Return the [x, y] coordinate for the center point of the cell that contains the specified text.  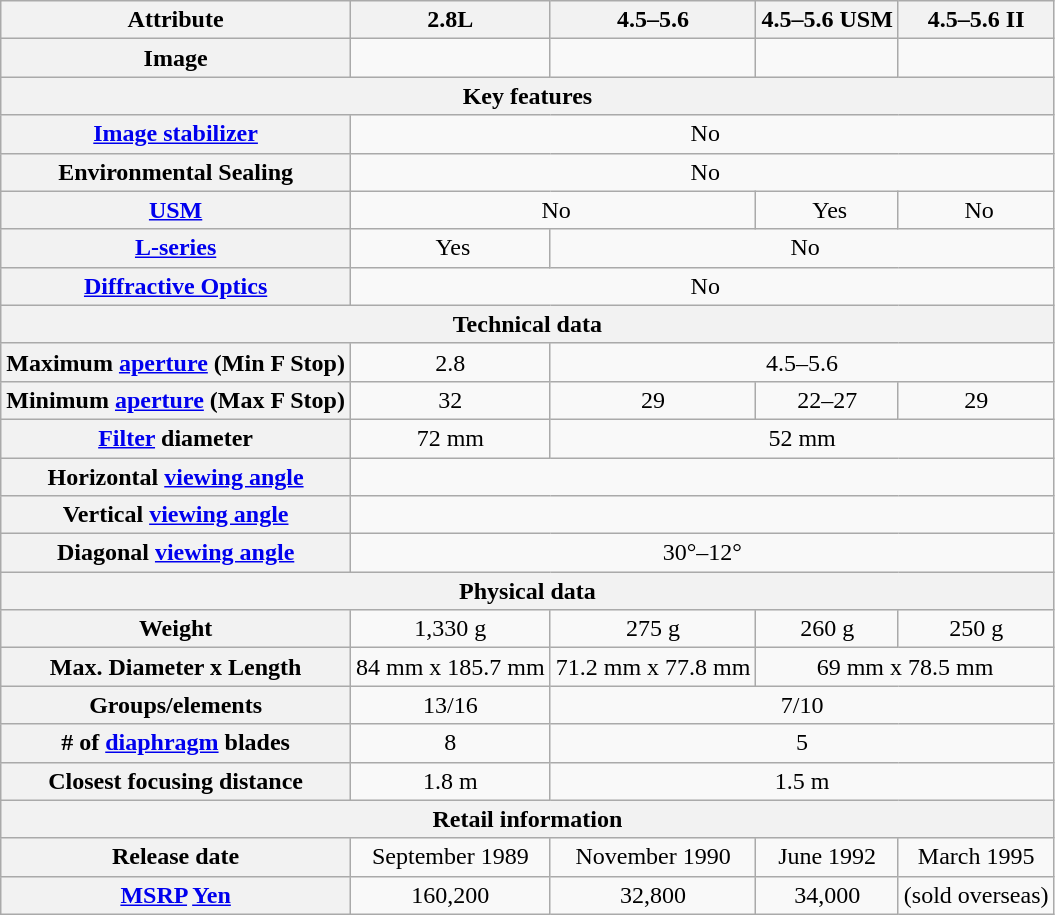
7/10 [802, 705]
Closest focusing distance [176, 781]
March 1995 [976, 857]
5 [802, 743]
Horizontal viewing angle [176, 477]
30°–12° [702, 553]
72 mm [450, 438]
1.8 m [450, 781]
275 g [653, 629]
Maximum aperture (Min F Stop) [176, 362]
Diagonal viewing angle [176, 553]
September 1989 [450, 857]
52 mm [802, 438]
USM [176, 210]
84 mm x 185.7 mm [450, 667]
13/16 [450, 705]
250 g [976, 629]
2.8L [450, 20]
MSRP Yen [176, 895]
71.2 mm x 77.8 mm [653, 667]
Filter diameter [176, 438]
(sold overseas) [976, 895]
Diffractive Optics [176, 286]
Groups/elements [176, 705]
Max. Diameter x Length [176, 667]
Key features [528, 96]
160,200 [450, 895]
32 [450, 400]
Attribute [176, 20]
4.5–5.6 USM [827, 20]
260 g [827, 629]
June 1992 [827, 857]
Image stabilizer [176, 134]
Retail information [528, 819]
Release date [176, 857]
Technical data [528, 324]
34,000 [827, 895]
Environmental Sealing [176, 172]
Image [176, 58]
1,330 g [450, 629]
4.5–5.6 II [976, 20]
8 [450, 743]
69 mm x 78.5 mm [905, 667]
Physical data [528, 591]
# of diaphragm blades [176, 743]
Minimum aperture (Max F Stop) [176, 400]
Weight [176, 629]
L-series [176, 248]
Vertical viewing angle [176, 515]
November 1990 [653, 857]
1.5 m [802, 781]
32,800 [653, 895]
22–27 [827, 400]
2.8 [450, 362]
